Find where the given text appears and provide that cell's center as [x, y] coordinate. 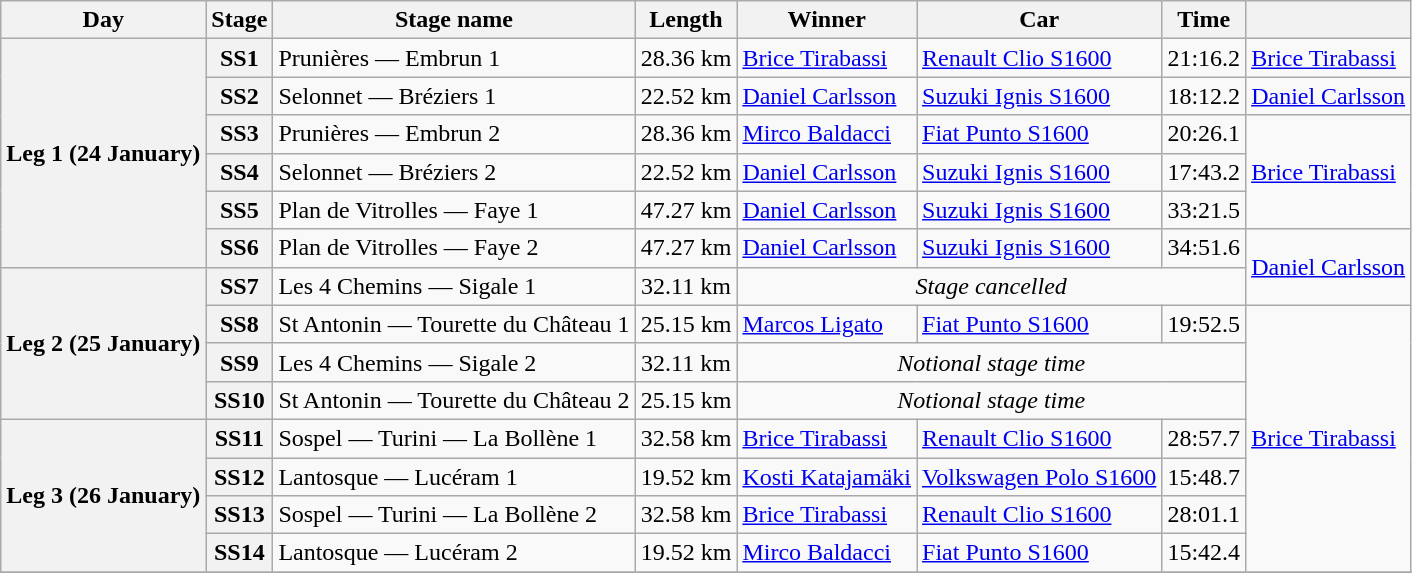
SS14 [240, 553]
28:01.1 [1204, 515]
28:57.7 [1204, 438]
Marcos Ligato [827, 324]
Stage [240, 20]
St Antonin — Tourette du Château 1 [454, 324]
SS4 [240, 172]
SS1 [240, 58]
17:43.2 [1204, 172]
Time [1204, 20]
SS2 [240, 96]
Selonnet — Bréziers 2 [454, 172]
Lantosque — Lucéram 1 [454, 477]
Selonnet — Bréziers 1 [454, 96]
SS11 [240, 438]
SS8 [240, 324]
18:12.2 [1204, 96]
Leg 1 (24 January) [104, 153]
21:16.2 [1204, 58]
Prunières — Embrun 1 [454, 58]
Stage name [454, 20]
Leg 3 (26 January) [104, 495]
Leg 2 (25 January) [104, 343]
Volkswagen Polo S1600 [1040, 477]
Les 4 Chemins — Sigale 1 [454, 286]
Lantosque — Lucéram 2 [454, 553]
SS13 [240, 515]
Plan de Vitrolles — Faye 1 [454, 210]
20:26.1 [1204, 134]
Length [686, 20]
33:21.5 [1204, 210]
34:51.6 [1204, 248]
Sospel — Turini — La Bollène 2 [454, 515]
SS12 [240, 477]
Day [104, 20]
Car [1040, 20]
15:48.7 [1204, 477]
SS9 [240, 362]
SS10 [240, 400]
Les 4 Chemins — Sigale 2 [454, 362]
St Antonin — Tourette du Château 2 [454, 400]
Sospel — Turini — La Bollène 1 [454, 438]
19:52.5 [1204, 324]
Plan de Vitrolles — Faye 2 [454, 248]
15:42.4 [1204, 553]
SS7 [240, 286]
SS5 [240, 210]
Winner [827, 20]
Kosti Katajamäki [827, 477]
Stage cancelled [992, 286]
SS6 [240, 248]
SS3 [240, 134]
Prunières — Embrun 2 [454, 134]
